Extract the (X, Y) coordinate from the center of the cell holding the provided text.  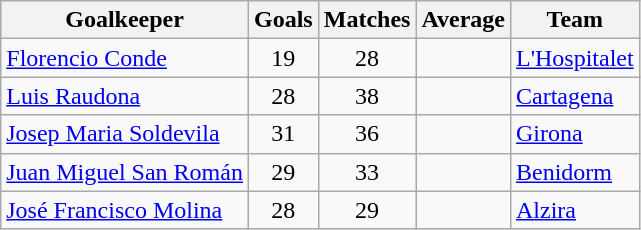
Goals (283, 20)
Luis Raudona (125, 96)
Matches (367, 20)
José Francisco Molina (125, 210)
38 (367, 96)
19 (283, 58)
Cartagena (574, 96)
Average (464, 20)
31 (283, 134)
Team (574, 20)
L'Hospitalet (574, 58)
Josep Maria Soldevila (125, 134)
Benidorm (574, 172)
Florencio Conde (125, 58)
33 (367, 172)
Alzira (574, 210)
36 (367, 134)
Goalkeeper (125, 20)
Juan Miguel San Román (125, 172)
Girona (574, 134)
